Locate the cell with the specified text and output its (x, y) center coordinate. 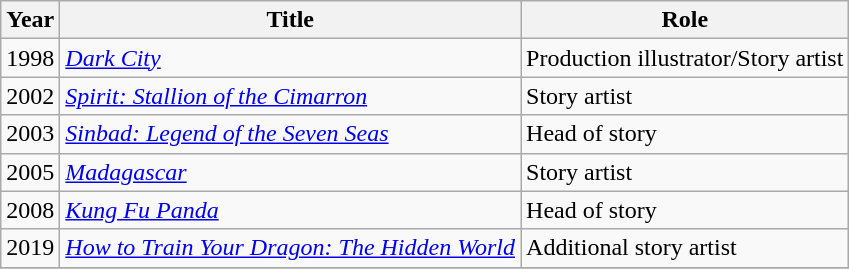
2005 (30, 172)
Kung Fu Panda (290, 210)
Year (30, 20)
Dark City (290, 58)
Madagascar (290, 172)
Additional story artist (685, 248)
Role (685, 20)
Spirit: Stallion of the Cimarron (290, 96)
2019 (30, 248)
1998 (30, 58)
2008 (30, 210)
How to Train Your Dragon: The Hidden World (290, 248)
2003 (30, 134)
Title (290, 20)
Sinbad: Legend of the Seven Seas (290, 134)
2002 (30, 96)
Production illustrator/Story artist (685, 58)
